Output the [x, y] coordinate of the center of the cell containing the given text.  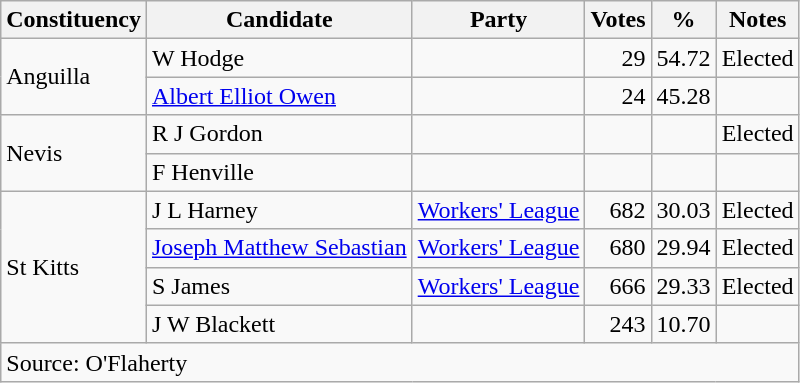
S James [279, 286]
29 [618, 58]
Votes [618, 20]
680 [618, 248]
29.33 [684, 286]
Party [498, 20]
Constituency [74, 20]
Source: O'Flaherty [400, 362]
30.03 [684, 210]
Nevis [74, 153]
F Henville [279, 172]
% [684, 20]
Anguilla [74, 77]
Albert Elliot Owen [279, 96]
666 [618, 286]
Joseph Matthew Sebastian [279, 248]
St Kitts [74, 267]
J L Harney [279, 210]
R J Gordon [279, 134]
Notes [758, 20]
45.28 [684, 96]
10.70 [684, 324]
243 [618, 324]
682 [618, 210]
J W Blackett [279, 324]
54.72 [684, 58]
Candidate [279, 20]
24 [618, 96]
W Hodge [279, 58]
29.94 [684, 248]
